Provide the (X, Y) coordinate of the cell's center where the given text is located.  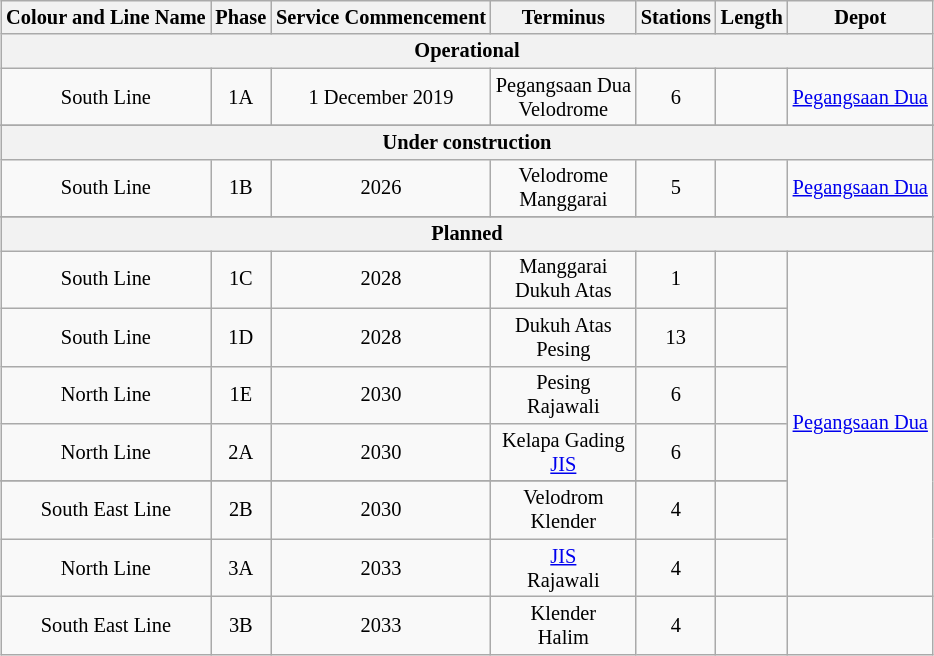
1 December 2019 (381, 97)
Length (752, 18)
Dukuh AtasPesing (564, 337)
VelodromeManggarai (564, 188)
VelodromKlender (564, 510)
Phase (240, 18)
1D (240, 337)
Planned (466, 234)
Terminus (564, 18)
KlenderHalim (564, 626)
5 (676, 188)
1C (240, 280)
Pegangsaan DuaVelodrome (564, 97)
13 (676, 337)
Stations (676, 18)
1A (240, 97)
2026 (381, 188)
Colour and Line Name (106, 18)
JISRajawali (564, 568)
2B (240, 510)
Depot (860, 18)
3A (240, 568)
1 (676, 280)
1B (240, 188)
Service Commencement (381, 18)
Under construction (466, 143)
PesingRajawali (564, 395)
Kelapa GadingJIS (564, 453)
3B (240, 626)
2A (240, 453)
Operational (466, 51)
ManggaraiDukuh Atas (564, 280)
1E (240, 395)
